Detect which cell encompasses the target text, then output its (x, y) center coordinate. 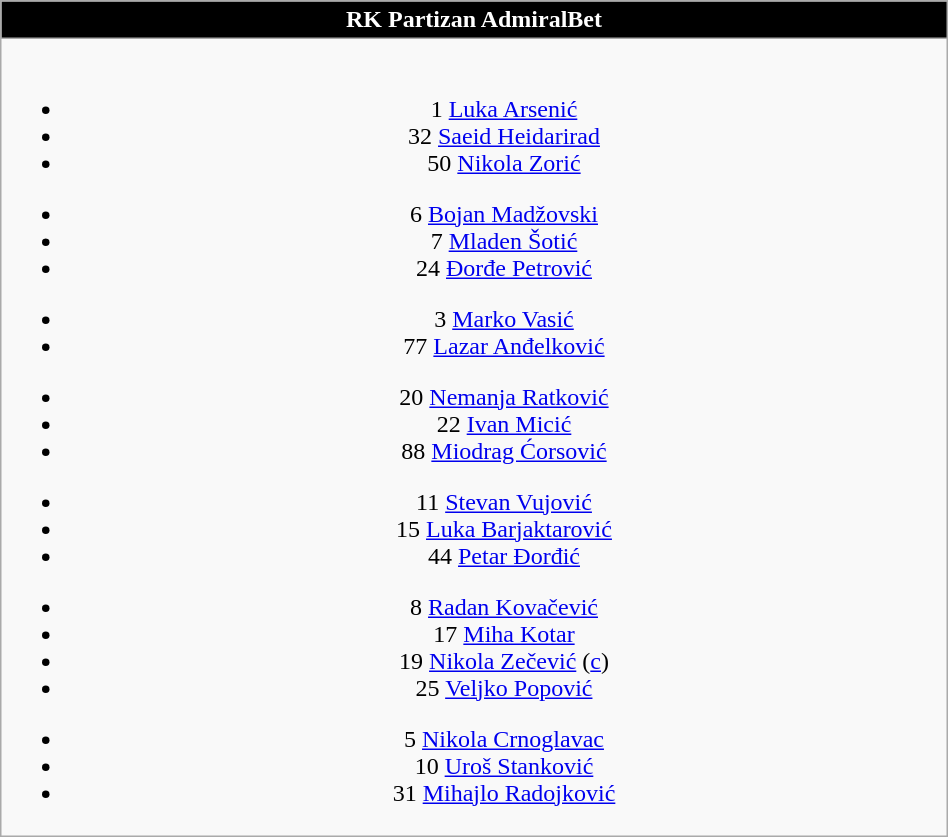
RK Partizan AdmiralBet (474, 20)
